Locate the cell with the specified text and output its (x, y) center coordinate. 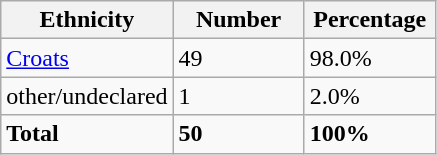
98.0% (370, 58)
Total (87, 134)
2.0% (370, 96)
1 (238, 96)
Ethnicity (87, 20)
100% (370, 134)
49 (238, 58)
Number (238, 20)
Percentage (370, 20)
50 (238, 134)
Croats (87, 58)
other/undeclared (87, 96)
